Output the (x, y) coordinate of the center of the cell containing the given text.  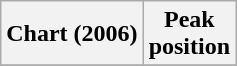
Chart (2006) (72, 34)
Peakposition (189, 34)
